Return the [x, y] coordinate for the center point of the cell that contains the specified text.  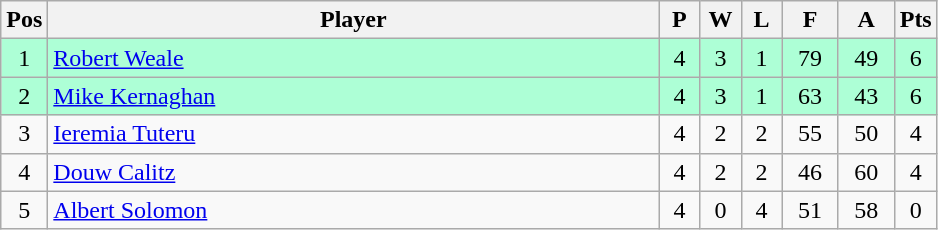
Pts [916, 20]
58 [866, 210]
Pos [24, 20]
Mike Kernaghan [354, 96]
Robert Weale [354, 58]
A [866, 20]
L [762, 20]
Douw Calitz [354, 172]
F [810, 20]
46 [810, 172]
49 [866, 58]
Player [354, 20]
Albert Solomon [354, 210]
55 [810, 134]
63 [810, 96]
P [680, 20]
50 [866, 134]
W [720, 20]
60 [866, 172]
43 [866, 96]
5 [24, 210]
51 [810, 210]
Ieremia Tuteru [354, 134]
79 [810, 58]
